Find where the given text appears and provide that cell's center as [X, Y] coordinate. 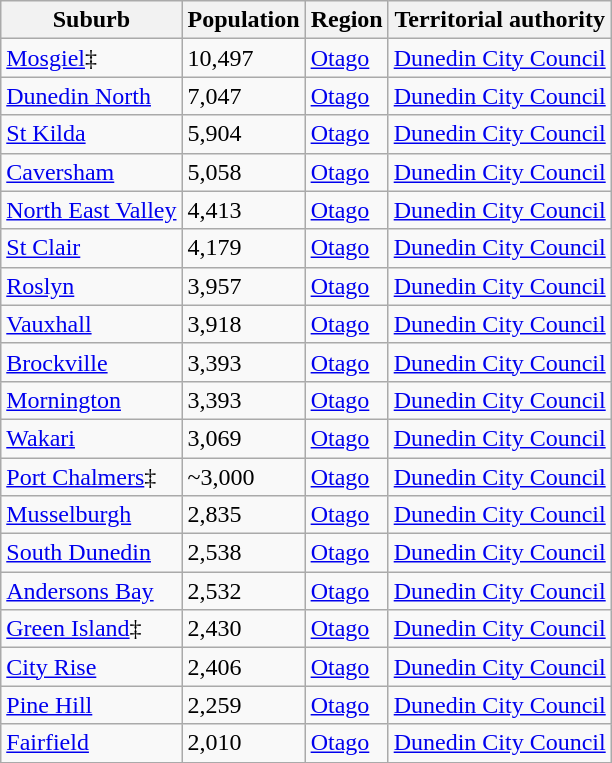
7,047 [244, 96]
3,918 [244, 324]
Territorial authority [500, 20]
North East Valley [92, 210]
Vauxhall [92, 324]
4,413 [244, 210]
City Rise [92, 667]
2,430 [244, 629]
2,532 [244, 591]
3,957 [244, 286]
5,904 [244, 134]
2,010 [244, 743]
2,406 [244, 667]
Suburb [92, 20]
3,069 [244, 438]
10,497 [244, 58]
5,058 [244, 172]
Region [346, 20]
Roslyn [92, 286]
Mornington [92, 400]
2,835 [244, 515]
Brockville [92, 362]
Wakari [92, 438]
Fairfield [92, 743]
Caversham [92, 172]
Andersons Bay [92, 591]
2,538 [244, 553]
Port Chalmers‡ [92, 477]
St Kilda [92, 134]
~3,000 [244, 477]
Green Island‡ [92, 629]
South Dunedin [92, 553]
Population [244, 20]
2,259 [244, 705]
Pine Hill [92, 705]
Mosgiel‡ [92, 58]
4,179 [244, 248]
Musselburgh [92, 515]
Dunedin North [92, 96]
St Clair [92, 248]
